Identify which cell holds the provided text, then report its [x, y] central coordinate. 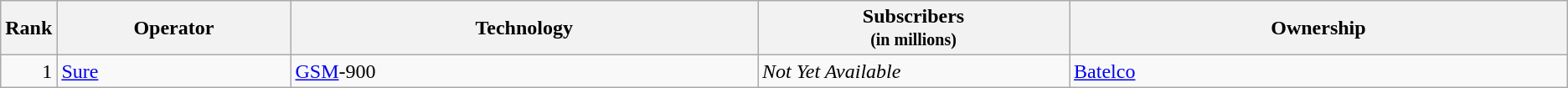
Ownership [1318, 28]
GSM-900 [524, 71]
Batelco [1318, 71]
Operator [174, 28]
Technology [524, 28]
Sure [174, 71]
1 [28, 71]
Rank [28, 28]
Subscribers(in millions) [913, 28]
Not Yet Available [913, 71]
